Locate the cell with the specified text and output its (X, Y) center coordinate. 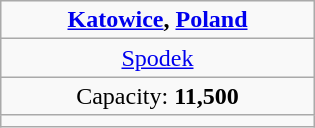
Capacity: 11,500 (158, 96)
Spodek (158, 58)
Katowice, Poland (158, 20)
